Output the [X, Y] coordinate of the center of the cell containing the given text.  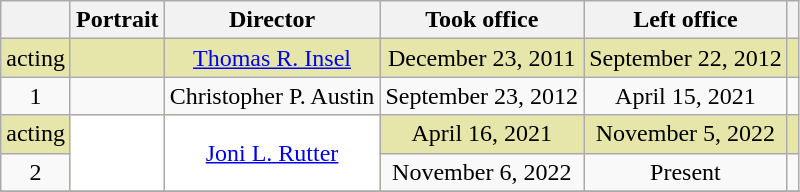
Took office [482, 20]
Director [272, 20]
Present [686, 172]
1 [36, 96]
Thomas R. Insel [272, 58]
September 23, 2012 [482, 96]
Joni L. Rutter [272, 153]
2 [36, 172]
Christopher P. Austin [272, 96]
November 6, 2022 [482, 172]
Portrait [117, 20]
September 22, 2012 [686, 58]
Left office [686, 20]
April 15, 2021 [686, 96]
November 5, 2022 [686, 134]
December 23, 2011 [482, 58]
April 16, 2021 [482, 134]
